Output the [X, Y] coordinate of the center of the cell containing the given text.  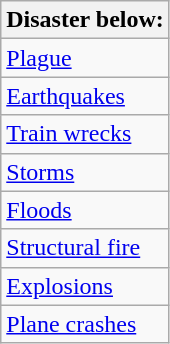
Storms [86, 172]
Disaster below: [86, 20]
Floods [86, 210]
Structural fire [86, 248]
Earthquakes [86, 96]
Train wrecks [86, 134]
Plague [86, 58]
Explosions [86, 286]
Plane crashes [86, 324]
